Identify which cell holds the provided text, then report its [X, Y] central coordinate. 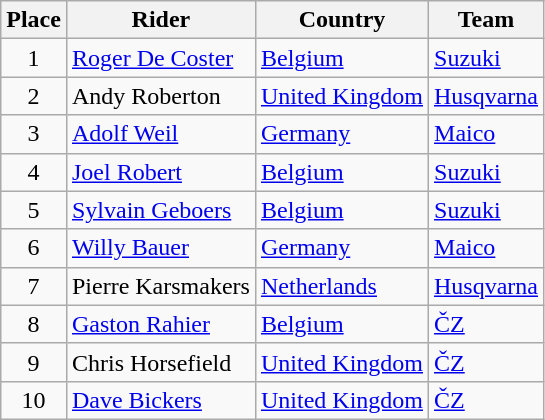
Andy Roberton [160, 96]
Gaston Rahier [160, 324]
10 [34, 400]
8 [34, 324]
6 [34, 248]
Adolf Weil [160, 134]
4 [34, 172]
Joel Robert [160, 172]
Sylvain Geboers [160, 210]
Team [486, 20]
3 [34, 134]
Dave Bickers [160, 400]
2 [34, 96]
7 [34, 286]
Rider [160, 20]
Country [342, 20]
Willy Bauer [160, 248]
Chris Horsefield [160, 362]
Place [34, 20]
5 [34, 210]
Netherlands [342, 286]
Roger De Coster [160, 58]
Pierre Karsmakers [160, 286]
9 [34, 362]
1 [34, 58]
